From the cell containing the given text, extract its center point as (X, Y) coordinate. 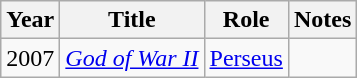
Title (132, 20)
Year (30, 20)
Role (246, 20)
God of War II (132, 58)
Perseus (246, 58)
2007 (30, 58)
Notes (322, 20)
